Pinpoint the cell where the given text exists, returning its (x, y) midpoint coordinate. 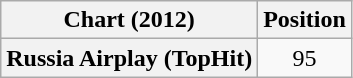
Position (305, 20)
95 (305, 58)
Russia Airplay (TopHit) (130, 58)
Chart (2012) (130, 20)
